Find where the given text appears and provide that cell's center as [X, Y] coordinate. 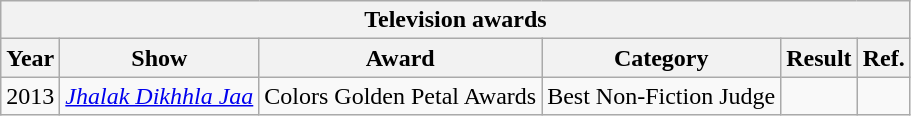
Best Non-Fiction Judge [662, 96]
Television awards [456, 20]
Award [400, 58]
Year [30, 58]
Show [160, 58]
Ref. [884, 58]
Colors Golden Petal Awards [400, 96]
Jhalak Dikhhla Jaa [160, 96]
2013 [30, 96]
Category [662, 58]
Result [819, 58]
